Search for the cell housing the specified text and yield its (X, Y) center coordinate. 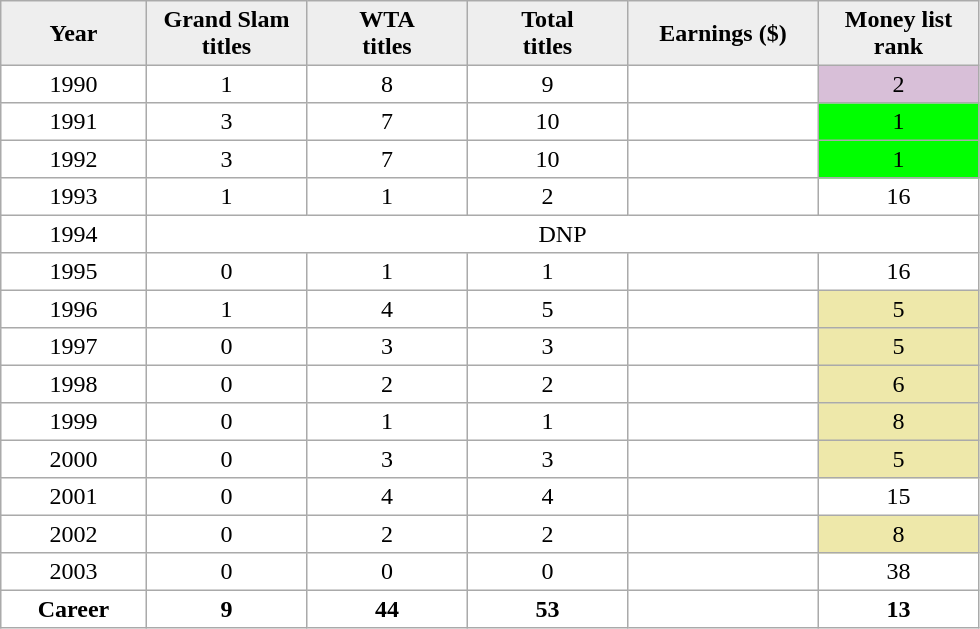
Earnings ($) (723, 33)
WTA titles (387, 33)
2000 (74, 459)
1993 (74, 197)
Total titles (547, 33)
2002 (74, 534)
1992 (74, 159)
1995 (74, 272)
1990 (74, 84)
13 (898, 609)
1996 (74, 309)
1991 (74, 122)
DNP (562, 234)
1998 (74, 384)
Money list rank (898, 33)
Grand Slam titles (226, 33)
38 (898, 572)
6 (898, 384)
Year (74, 33)
2003 (74, 572)
1997 (74, 347)
1999 (74, 422)
2001 (74, 497)
Career (74, 609)
44 (387, 609)
53 (547, 609)
15 (898, 497)
1994 (74, 234)
